Find where the given text appears and provide that cell's center as (X, Y) coordinate. 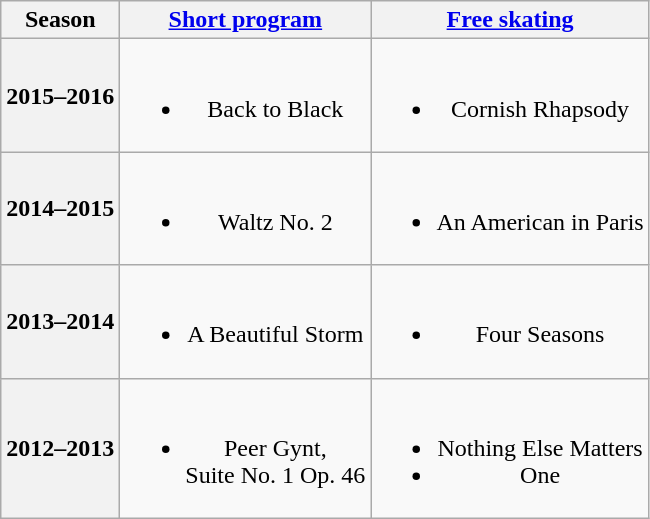
Nothing Else Matters One (510, 448)
Cornish Rhapsody (510, 96)
Free skating (510, 20)
2014–2015 (60, 208)
Season (60, 20)
Back to Black (246, 96)
Peer Gynt, Suite No. 1 Op. 46 (246, 448)
A Beautiful Storm (246, 322)
Waltz No. 2 (246, 208)
2015–2016 (60, 96)
An American in Paris (510, 208)
Four Seasons (510, 322)
2013–2014 (60, 322)
Short program (246, 20)
2012–2013 (60, 448)
